Search for the cell housing the specified text and yield its (X, Y) center coordinate. 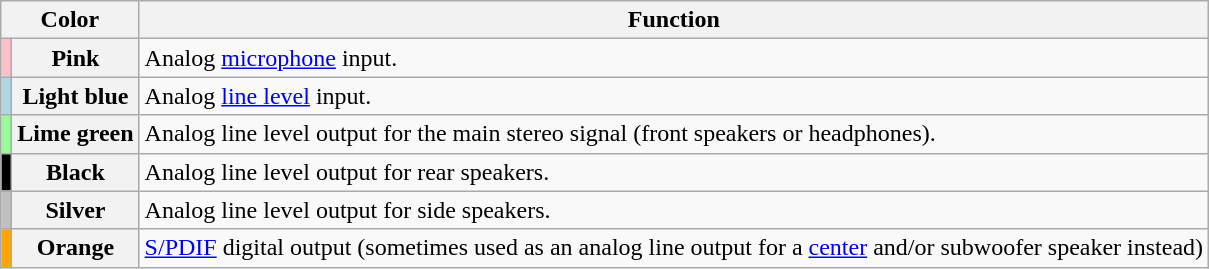
Pink (76, 58)
Lime green (76, 134)
Analog line level output for the main stereo signal (front speakers or headphones). (674, 134)
Analog microphone input. (674, 58)
Color (70, 20)
Analog line level input. (674, 96)
S/PDIF digital output (sometimes used as an analog line output for a center and/or subwoofer speaker instead) (674, 248)
Analog line level output for rear speakers. (674, 172)
Silver (76, 210)
Light blue (76, 96)
Black (76, 172)
Analog line level output for side speakers. (674, 210)
Orange (76, 248)
Function (674, 20)
